Capture the cell that displays the provided text and extract its (x, y) central coordinate. 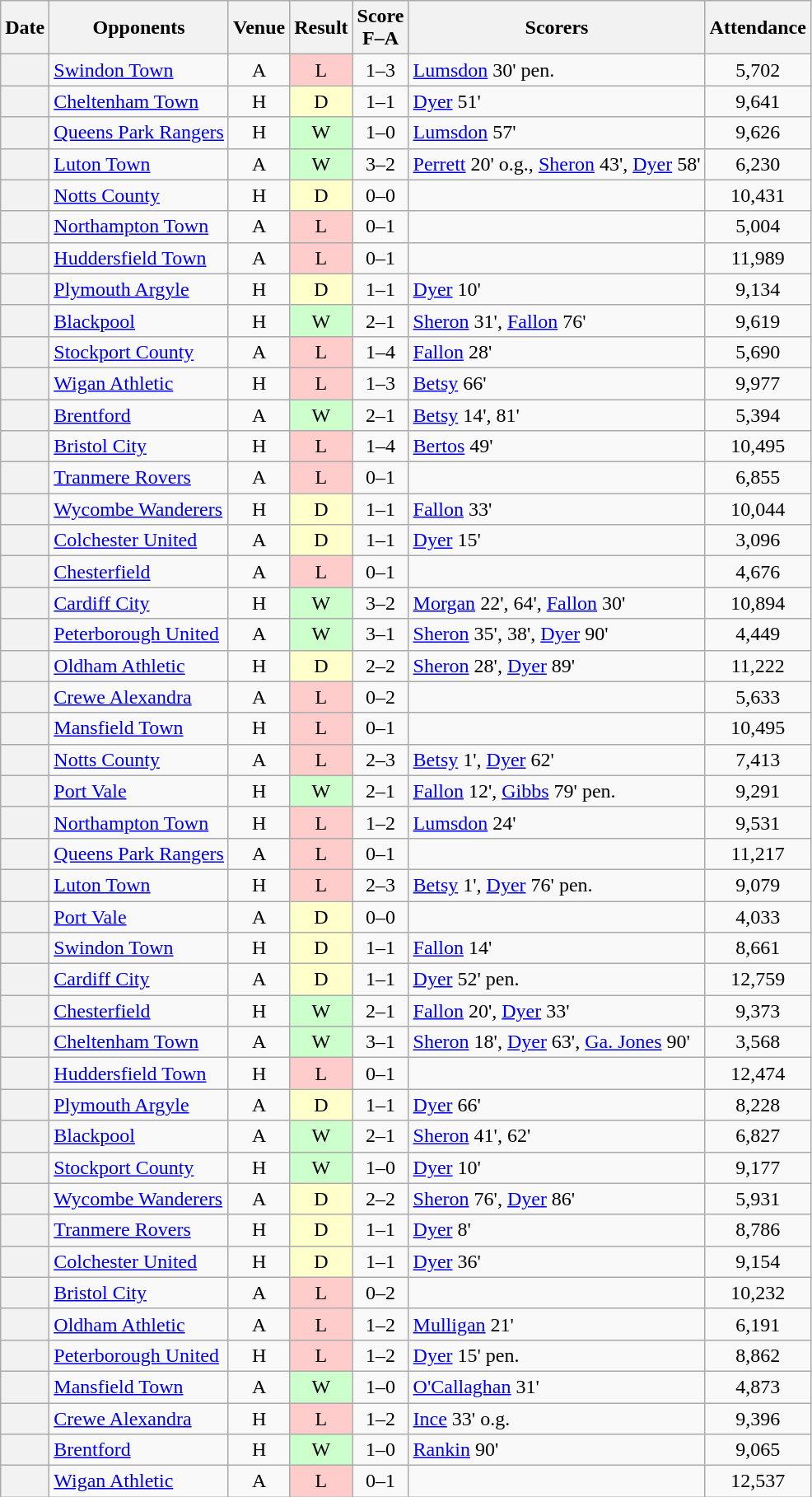
3,568 (758, 1042)
12,537 (758, 1481)
Bertos 49' (557, 447)
Fallon 28' (557, 352)
Betsy 14', 81' (557, 414)
Fallon 14' (557, 948)
Fallon 12', Gibbs 79' pen. (557, 791)
4,676 (758, 572)
9,154 (758, 1261)
3,096 (758, 540)
5,633 (758, 697)
10,044 (758, 509)
Perrett 20' o.g., Sheron 43', Dyer 58' (557, 164)
Mulligan 21' (557, 1324)
5,690 (758, 352)
Lumsdon 24' (557, 822)
9,531 (758, 822)
9,626 (758, 133)
8,862 (758, 1355)
Sheron 28', Dyer 89' (557, 666)
Attendance (758, 28)
Dyer 15' pen. (557, 1355)
9,079 (758, 885)
Dyer 51' (557, 101)
Sheron 18', Dyer 63', Ga. Jones 90' (557, 1042)
Rankin 90' (557, 1450)
Lumsdon 57' (557, 133)
9,619 (758, 320)
Result (321, 28)
Venue (259, 28)
Date (25, 28)
O'Callaghan 31' (557, 1387)
10,431 (758, 195)
5,394 (758, 414)
9,134 (758, 289)
6,230 (758, 164)
Dyer 66' (557, 1105)
9,177 (758, 1167)
4,033 (758, 917)
6,855 (758, 478)
Ince 33' o.g. (557, 1418)
9,065 (758, 1450)
12,759 (758, 980)
Sheron 31', Fallon 76' (557, 320)
Sheron 76', Dyer 86' (557, 1199)
Fallon 33' (557, 509)
Lumsdon 30' pen. (557, 70)
Dyer 15' (557, 540)
5,931 (758, 1199)
Fallon 20', Dyer 33' (557, 1011)
11,989 (758, 258)
Opponents (139, 28)
Betsy 66' (557, 383)
8,661 (758, 948)
5,004 (758, 227)
Sheron 41', 62' (557, 1136)
11,222 (758, 666)
Dyer 52' pen. (557, 980)
4,449 (758, 634)
6,191 (758, 1324)
Scorers (557, 28)
ScoreF–A (380, 28)
Betsy 1', Dyer 76' pen. (557, 885)
9,396 (758, 1418)
7,413 (758, 760)
Dyer 8' (557, 1230)
8,786 (758, 1230)
10,894 (758, 603)
Dyer 36' (557, 1261)
Betsy 1', Dyer 62' (557, 760)
9,373 (758, 1011)
6,827 (758, 1136)
8,228 (758, 1105)
Morgan 22', 64', Fallon 30' (557, 603)
5,702 (758, 70)
9,641 (758, 101)
10,232 (758, 1293)
12,474 (758, 1074)
4,873 (758, 1387)
11,217 (758, 854)
9,291 (758, 791)
9,977 (758, 383)
Sheron 35', 38', Dyer 90' (557, 634)
